For the text-containing cell, return its midpoint in (X, Y) coordinate format. 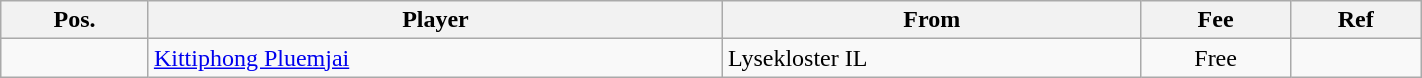
From (932, 20)
Kittiphong Pluemjai (435, 58)
Lysekloster IL (932, 58)
Free (1216, 58)
Fee (1216, 20)
Ref (1356, 20)
Player (435, 20)
Pos. (75, 20)
